Provide the [X, Y] coordinate of the cell's center where the given text is located.  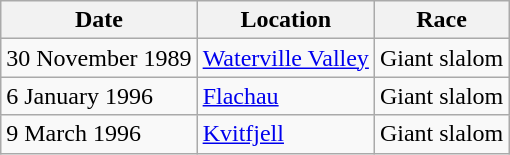
Race [441, 20]
Date [99, 20]
6 January 1996 [99, 96]
Location [286, 20]
30 November 1989 [99, 58]
Kvitfjell [286, 134]
9 March 1996 [99, 134]
Flachau [286, 96]
Waterville Valley [286, 58]
